Locate the cell with the specified text and output its (x, y) center coordinate. 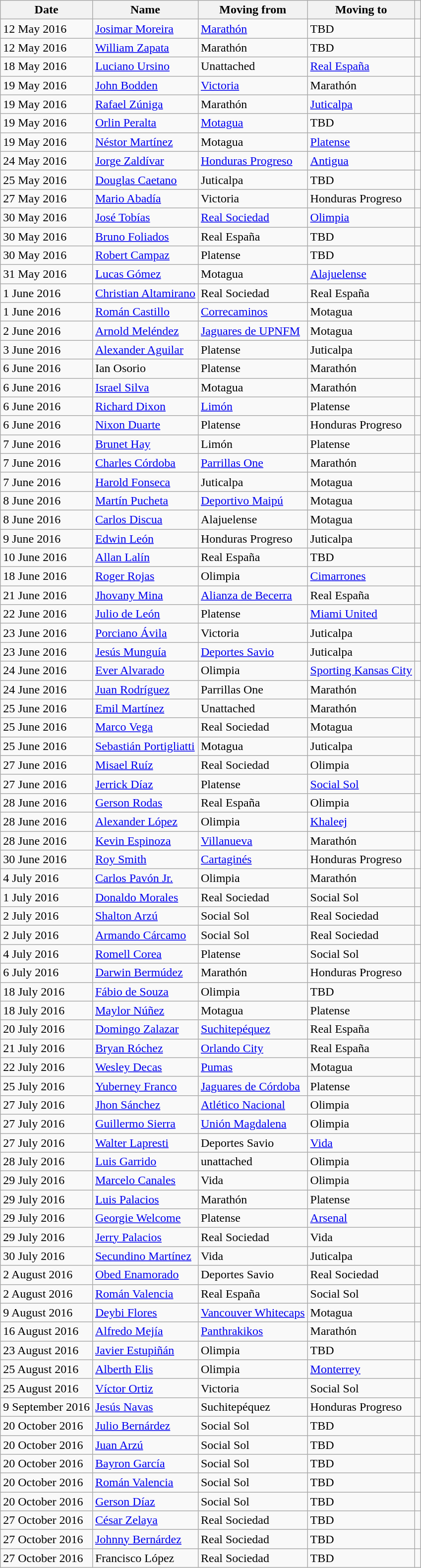
Nixon Duarte (145, 425)
Moving to (361, 10)
Guillermo Sierra (145, 1124)
Mario Abadía (145, 198)
Ian Osorio (145, 369)
Jesús Navas (145, 1407)
22 July 2016 (47, 1067)
Kevin Espinoza (145, 841)
Donaldo Morales (145, 897)
Monterrey (361, 1369)
Maylor Núñez (145, 1010)
Alexander López (145, 821)
Shalton Arzú (145, 916)
Douglas Caetano (145, 180)
31 May 2016 (47, 274)
Deportivo Maipú (253, 501)
Luis Garrido (145, 1162)
Rafael Zúniga (145, 104)
6 July 2016 (47, 973)
Israel Silva (145, 387)
Marcelo Canales (145, 1181)
John Bodden (145, 85)
Javier Estupiñán (145, 1350)
Bayron García (145, 1464)
Orlando City (253, 1048)
Wesley Decas (145, 1067)
2 June 2016 (47, 331)
Correcaminos (253, 312)
Bryan Róchez (145, 1048)
Darwin Bermúdez (145, 973)
Obed Enamorado (145, 1275)
Carlos Discua (145, 519)
Panthrakikos (253, 1331)
Khaleej (361, 821)
Pumas (253, 1067)
23 August 2016 (47, 1350)
Roger Rojas (145, 576)
Secundino Martínez (145, 1256)
Arsenal (361, 1218)
unattached (253, 1162)
18 June 2016 (47, 576)
Bruno Foliados (145, 237)
9 September 2016 (47, 1407)
Armando Cárcamo (145, 935)
Jesús Munguía (145, 652)
Romell Corea (145, 954)
30 June 2016 (47, 860)
Alianza de Becerra (253, 595)
Cimarrones (361, 576)
Atlético Nacional (253, 1105)
21 June 2016 (47, 595)
Alfredo Mejía (145, 1331)
9 June 2016 (47, 538)
Richard Dixon (145, 406)
Antigua (361, 161)
27 May 2016 (47, 198)
Jhon Sánchez (145, 1105)
Domingo Zalazar (145, 1029)
16 August 2016 (47, 1331)
Robert Campaz (145, 255)
Francisco López (145, 1558)
José Tobías (145, 217)
Román Castillo (145, 312)
Carlos Pavón Jr. (145, 878)
Walter Lapresti (145, 1142)
Edwin León (145, 538)
Jerrick Díaz (145, 784)
William Zapata (145, 48)
Jaguares de Córdoba (253, 1086)
Johnny Bernárdez (145, 1539)
Ever Alvarado (145, 671)
Charles Córdoba (145, 463)
Jhovany Mina (145, 595)
Cartaginés (253, 860)
Brunet Hay (145, 444)
Orlin Peralta (145, 123)
Luis Palacios (145, 1199)
Unión Magdalena (253, 1124)
Martín Pucheta (145, 501)
18 May 2016 (47, 66)
Name (145, 10)
24 May 2016 (47, 161)
Lucas Gómez (145, 274)
Roy Smith (145, 860)
Date (47, 10)
Gerson Díaz (145, 1502)
Juan Arzú (145, 1445)
Harold Fonseca (145, 482)
Misael Ruíz (145, 765)
Jaguares de UPNFM (253, 331)
Gerson Rodas (145, 803)
Víctor Ortiz (145, 1388)
Néstor Martínez (145, 142)
1 July 2016 (47, 897)
28 July 2016 (47, 1162)
Luciano Ursino (145, 66)
Fábio de Souza (145, 992)
Sebastián Portigliatti (145, 746)
30 July 2016 (47, 1256)
Vancouver Whitecaps (253, 1313)
Sporting Kansas City (361, 671)
20 July 2016 (47, 1029)
Alberth Elis (145, 1369)
Miami United (361, 614)
Emil Martínez (145, 708)
César Zelaya (145, 1520)
Deybi Flores (145, 1313)
Allan Lalín (145, 558)
Christian Altamirano (145, 293)
Yuberney Franco (145, 1086)
Porciano Ávila (145, 633)
Alexander Aguilar (145, 350)
Juan Rodríguez (145, 690)
Jorge Zaldívar (145, 161)
21 July 2016 (47, 1048)
Villanueva (253, 841)
22 June 2016 (47, 614)
Julio Bernárdez (145, 1426)
Georgie Welcome (145, 1218)
25 July 2016 (47, 1086)
10 June 2016 (47, 558)
Julio de León (145, 614)
Josimar Moreira (145, 29)
Marco Vega (145, 727)
Jerry Palacios (145, 1237)
25 May 2016 (47, 180)
Arnold Meléndez (145, 331)
Moving from (253, 10)
3 June 2016 (47, 350)
9 August 2016 (47, 1313)
